Locate the cell with the specified text and output its [x, y] center coordinate. 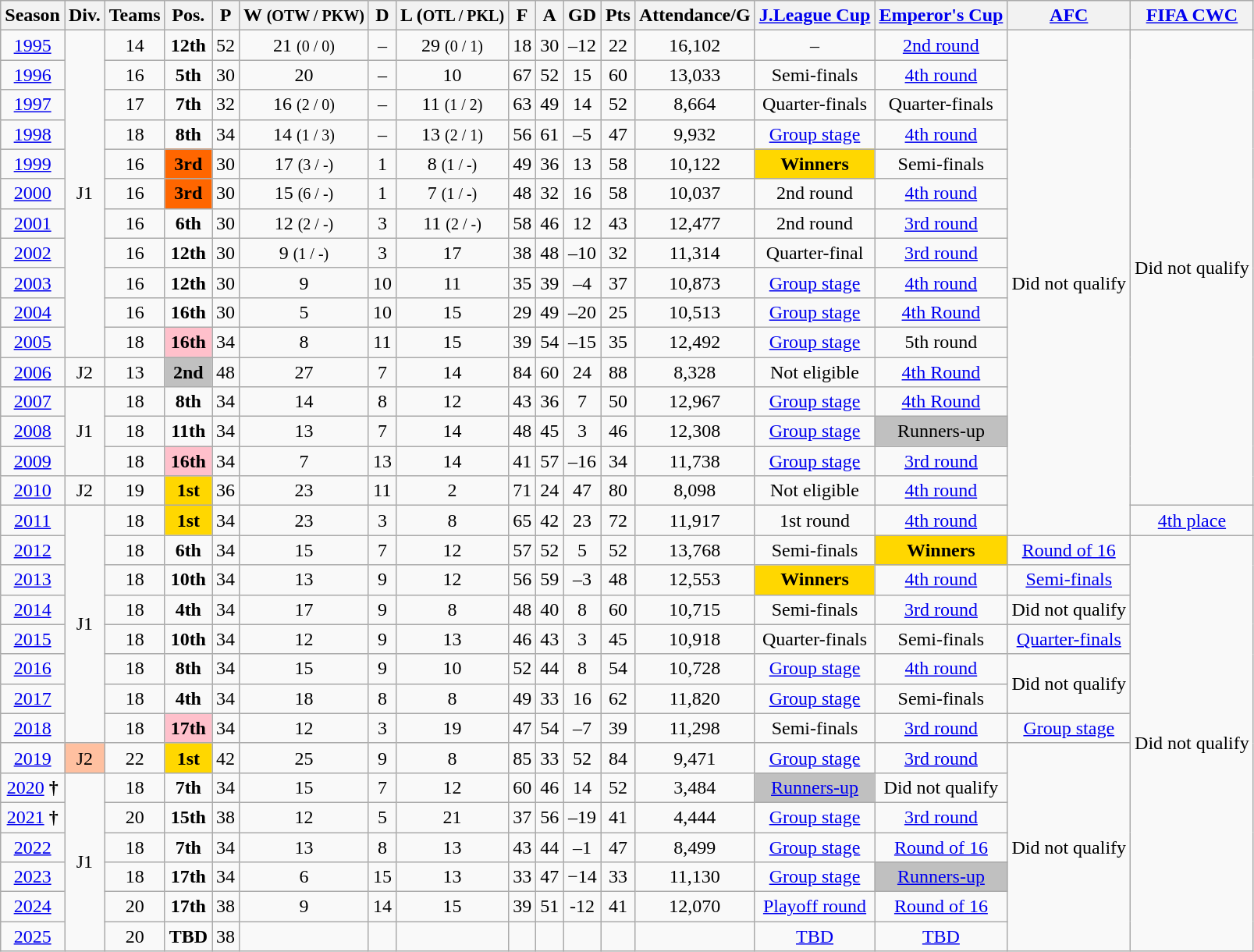
–12 [582, 45]
Season [33, 16]
Playoff round [815, 907]
11,314 [694, 253]
Teams [134, 16]
12,492 [694, 342]
A [549, 16]
2014 [33, 609]
11,917 [694, 520]
2018 [33, 728]
–20 [582, 312]
1996 [33, 75]
2023 [33, 877]
D [382, 16]
2022 [33, 847]
12,070 [694, 907]
2025 [33, 936]
9,471 [694, 758]
88 [618, 372]
2008 [33, 432]
Div. [84, 16]
10,513 [694, 312]
J.League Cup [815, 16]
12,553 [694, 580]
7 (1 / -) [452, 194]
13 (2 / 1) [452, 134]
Quarter-final [815, 253]
2012 [33, 550]
13,033 [694, 75]
11,820 [694, 698]
2017 [33, 698]
Pos. [188, 16]
80 [618, 491]
FIFA CWC [1192, 16]
GD [582, 16]
12,308 [694, 432]
2007 [33, 402]
10,715 [694, 609]
11,130 [694, 877]
15th [188, 817]
−14 [582, 877]
2019 [33, 758]
2016 [33, 669]
4th place [1192, 520]
85 [523, 758]
59 [549, 580]
2005 [33, 342]
2009 [33, 461]
8,499 [694, 847]
2006 [33, 372]
10,122 [694, 164]
–15 [582, 342]
–1 [582, 847]
1st round [815, 520]
16,102 [694, 45]
27 [304, 372]
3,484 [694, 787]
71 [523, 491]
1995 [33, 45]
10,873 [694, 282]
2024 [33, 907]
61 [549, 134]
11th [188, 432]
11 (2 / -) [452, 223]
63 [523, 105]
72 [618, 520]
8,328 [694, 372]
10,918 [694, 639]
–7 [582, 728]
2003 [33, 282]
2015 [33, 639]
5th round [941, 342]
11,738 [694, 461]
–5 [582, 134]
15 (6 / -) [304, 194]
2001 [33, 223]
8,664 [694, 105]
2020 † [33, 787]
1999 [33, 164]
13,768 [694, 550]
11,298 [694, 728]
51 [549, 907]
12 (2 / -) [304, 223]
16 (2 / 0) [304, 105]
40 [549, 609]
21 (0 / 0) [304, 45]
2011 [33, 520]
5th [188, 75]
10,037 [694, 194]
–4 [582, 282]
21 [452, 817]
–19 [582, 817]
8,098 [694, 491]
14 (1 / 3) [304, 134]
2000 [33, 194]
17 (3 / -) [304, 164]
4,444 [694, 817]
F [523, 16]
–16 [582, 461]
2013 [33, 580]
8 (1 / -) [452, 164]
29 [523, 312]
29 (0 / 1) [452, 45]
50 [618, 402]
6 [304, 877]
12,477 [694, 223]
11 (1 / 2) [452, 105]
–10 [582, 253]
67 [523, 75]
65 [523, 520]
2004 [33, 312]
-12 [582, 907]
12,967 [694, 402]
L (OTL / PKL) [452, 16]
1998 [33, 134]
P [226, 16]
1997 [33, 105]
Pts [618, 16]
2nd [188, 372]
–3 [582, 580]
2021 † [33, 817]
AFC [1069, 16]
2010 [33, 491]
9,932 [694, 134]
9 (1 / -) [304, 253]
Attendance/G [694, 16]
10,728 [694, 669]
2 [452, 491]
W (OTW / PKW) [304, 16]
2002 [33, 253]
62 [618, 698]
Emperor's Cup [941, 16]
